Identify which cell holds the provided text, then report its [X, Y] central coordinate. 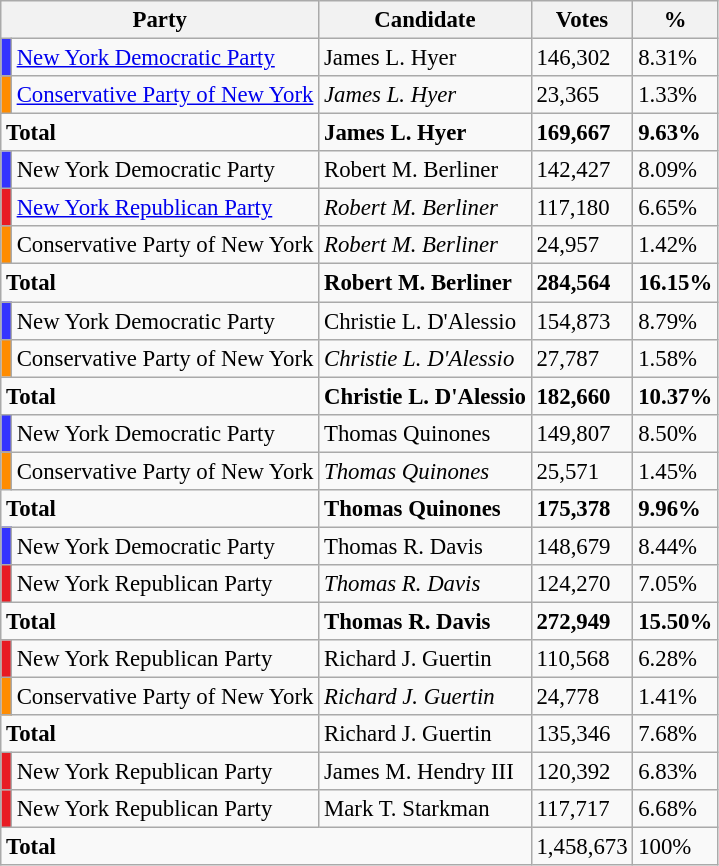
Candidate [425, 20]
272,949 [582, 621]
100% [676, 847]
24,778 [582, 697]
284,564 [582, 283]
117,717 [582, 809]
8.79% [676, 321]
James M. Hendry III [425, 772]
182,660 [582, 396]
149,807 [582, 433]
1.33% [676, 95]
Party [160, 20]
25,571 [582, 471]
135,346 [582, 734]
15.50% [676, 621]
6.65% [676, 208]
8.44% [676, 546]
8.31% [676, 58]
8.09% [676, 170]
9.63% [676, 133]
1.41% [676, 697]
1.45% [676, 471]
124,270 [582, 584]
175,378 [582, 509]
Votes [582, 20]
146,302 [582, 58]
6.68% [676, 809]
142,427 [582, 170]
154,873 [582, 321]
169,667 [582, 133]
16.15% [676, 283]
23,365 [582, 95]
120,392 [582, 772]
Mark T. Starkman [425, 809]
27,787 [582, 358]
1.58% [676, 358]
148,679 [582, 546]
24,957 [582, 245]
117,180 [582, 208]
6.28% [676, 659]
7.05% [676, 584]
10.37% [676, 396]
9.96% [676, 509]
8.50% [676, 433]
1,458,673 [582, 847]
1.42% [676, 245]
110,568 [582, 659]
7.68% [676, 734]
6.83% [676, 772]
% [676, 20]
